Locate the cell with the specified text and output its [x, y] center coordinate. 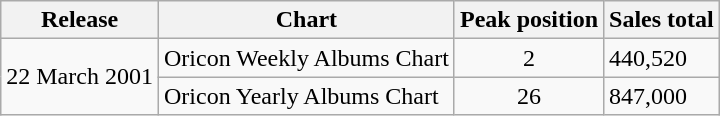
Peak position [528, 20]
847,000 [662, 96]
2 [528, 58]
Oricon Yearly Albums Chart [306, 96]
26 [528, 96]
Sales total [662, 20]
Oricon Weekly Albums Chart [306, 58]
440,520 [662, 58]
Release [80, 20]
Chart [306, 20]
22 March 2001 [80, 77]
